Locate the cell with the specified text and output its [X, Y] center coordinate. 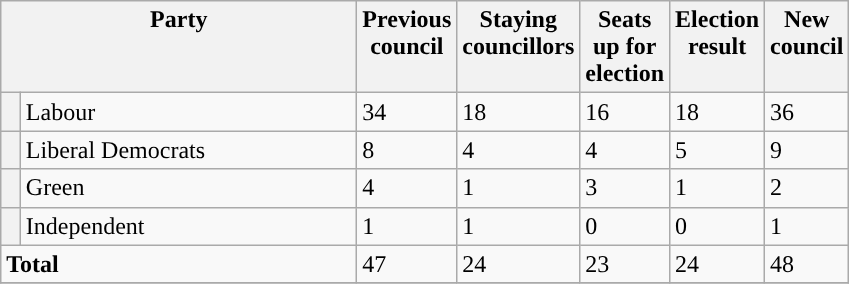
Previous council [407, 47]
Independent [188, 226]
Labour [188, 112]
5 [718, 150]
Election result [718, 47]
Seats up for election [625, 47]
48 [807, 264]
Green [188, 188]
23 [625, 264]
Staying councillors [518, 47]
2 [807, 188]
8 [407, 150]
Party [179, 47]
9 [807, 150]
16 [625, 112]
34 [407, 112]
New council [807, 47]
Liberal Democrats [188, 150]
47 [407, 264]
Total [179, 264]
36 [807, 112]
3 [625, 188]
